Find where the given text appears and provide that cell's center as (X, Y) coordinate. 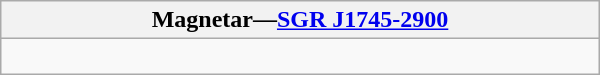
Magnetar—SGR J1745-2900 (300, 20)
